Locate the cell with the specified text and output its (X, Y) center coordinate. 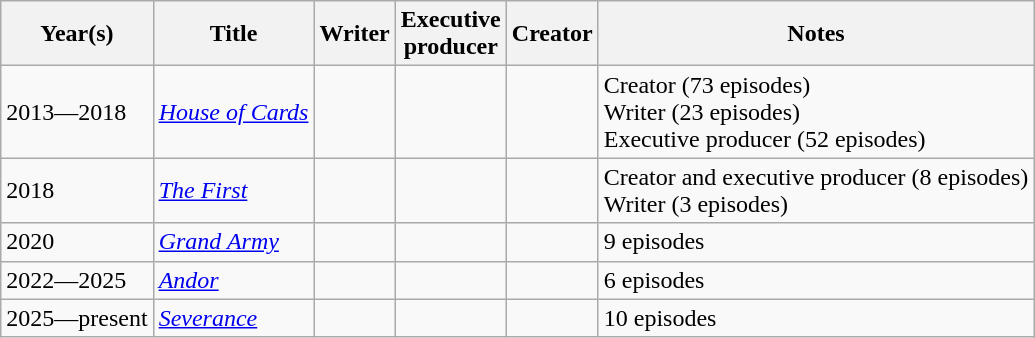
10 episodes (816, 318)
Creator (73 episodes)Writer (23 episodes)Executive producer (52 episodes) (816, 112)
Notes (816, 34)
The First (234, 190)
Grand Army (234, 242)
9 episodes (816, 242)
Andor (234, 280)
Title (234, 34)
2025—present (77, 318)
2022—2025 (77, 280)
6 episodes (816, 280)
Creator and executive producer (8 episodes)Writer (3 episodes) (816, 190)
Year(s) (77, 34)
Severance (234, 318)
2020 (77, 242)
House of Cards (234, 112)
Executiveproducer (450, 34)
Writer (354, 34)
2013—2018 (77, 112)
Creator (552, 34)
2018 (77, 190)
